Capture the cell that displays the provided text and extract its [X, Y] central coordinate. 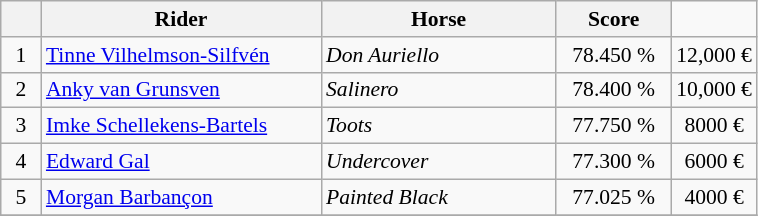
78.400 % [614, 90]
78.450 % [614, 55]
4 [21, 162]
77.300 % [614, 162]
Edward Gal [181, 162]
2 [21, 90]
Salinero [438, 90]
Score [614, 19]
Tinne Vilhelmson-Silfvén [181, 55]
Toots [438, 126]
Rider [181, 19]
1 [21, 55]
4000 € [714, 197]
12,000 € [714, 55]
Don Auriello [438, 55]
77.025 % [614, 197]
Painted Black [438, 197]
77.750 % [614, 126]
Undercover [438, 162]
Anky van Grunsven [181, 90]
10,000 € [714, 90]
8000 € [714, 126]
5 [21, 197]
Imke Schellekens-Bartels [181, 126]
6000 € [714, 162]
Horse [438, 19]
3 [21, 126]
Morgan Barbançon [181, 197]
